Search for the cell housing the specified text and yield its [x, y] center coordinate. 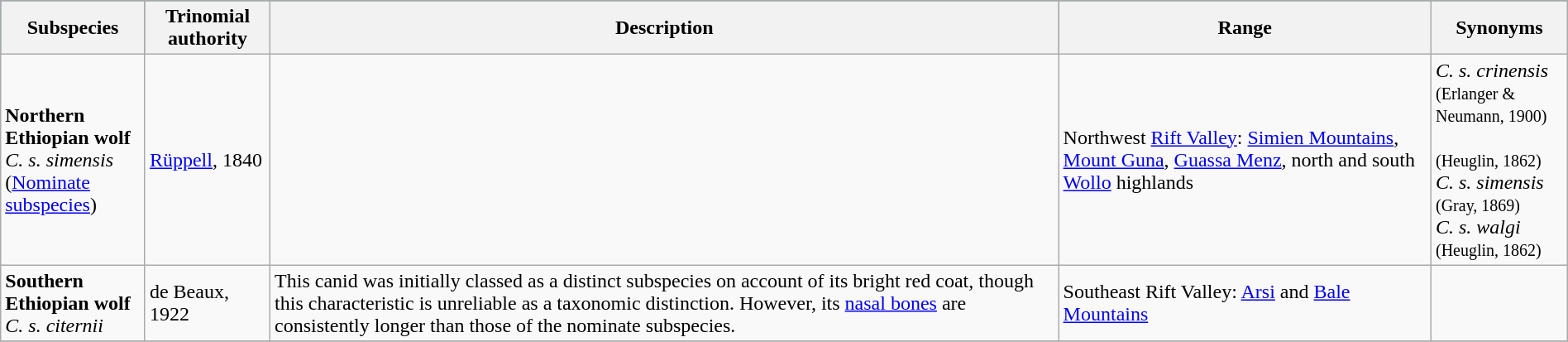
Rüppell, 1840 [207, 160]
Northwest Rift Valley: Simien Mountains, Mount Guna, Guassa Menz, north and south Wollo highlands [1245, 160]
Synonyms [1499, 28]
Subspecies [73, 28]
de Beaux, 1922 [207, 303]
Trinomial authority [207, 28]
C. s. crinensis(Erlanger & Neumann, 1900)(Heuglin, 1862)C. s. simensis(Gray, 1869)C. s. walgi(Heuglin, 1862) [1499, 160]
Northern Ethiopian wolfC. s. simensis(Nominate subspecies) [73, 160]
Southeast Rift Valley: Arsi and Bale Mountains [1245, 303]
Description [665, 28]
Southern Ethiopian wolfC. s. citernii [73, 303]
Range [1245, 28]
